Identify which cell holds the provided text, then report its [x, y] central coordinate. 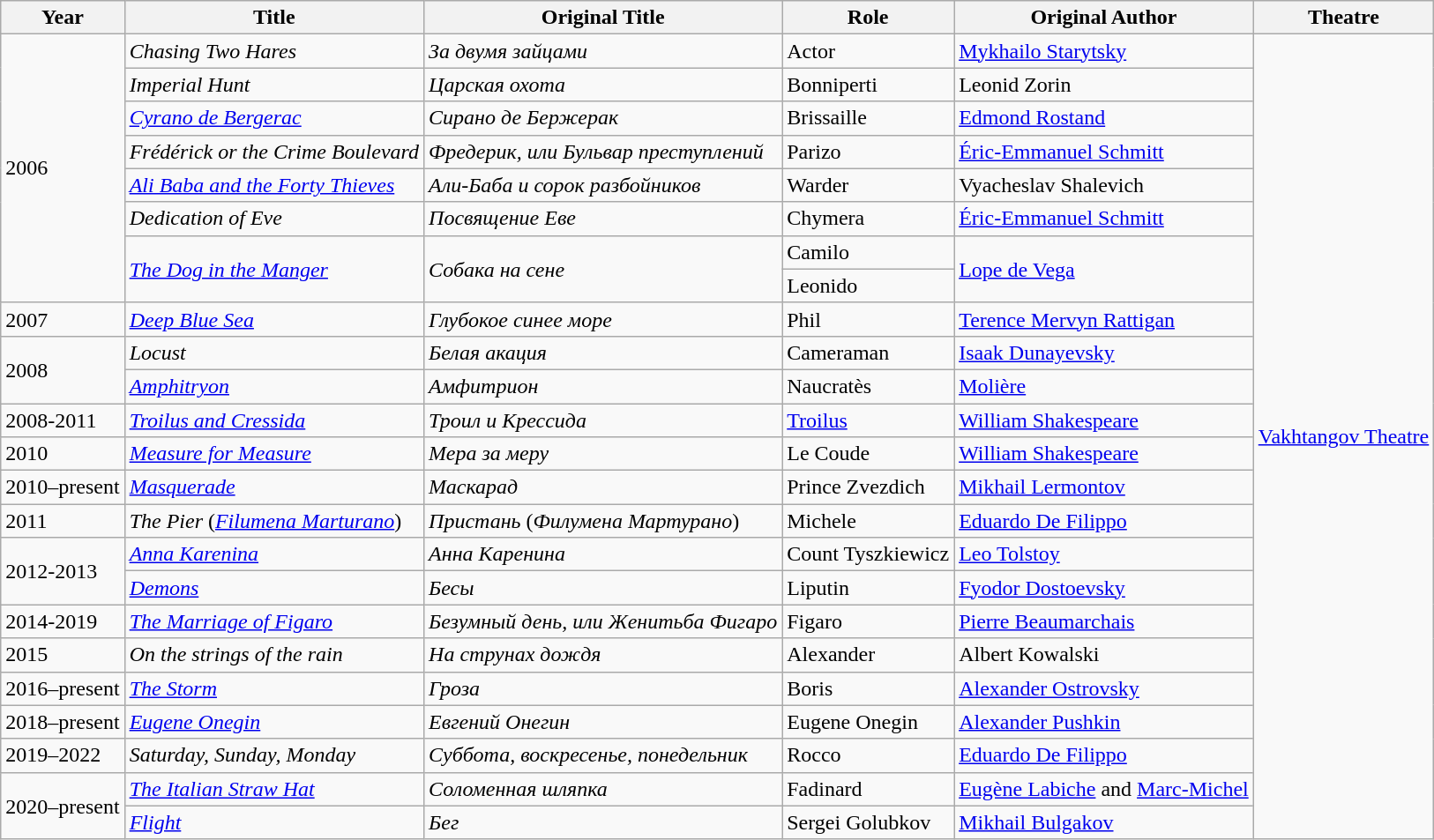
Безумный день, или Женитьба Фигаро [603, 621]
2012-2013 [63, 571]
Rocco [868, 755]
Demons [273, 588]
Фредерик, или Бульвар преступлений [603, 152]
Leo Tolstoy [1104, 554]
Frédérick or the Crime Boulevard [273, 152]
Pierre Beaumarchais [1104, 621]
Троил и Крессида [603, 420]
The Marriage of Figaro [273, 621]
Troilus and Cressida [273, 420]
Гроза [603, 688]
2007 [63, 319]
Troilus [868, 420]
Mikhail Lermontov [1104, 487]
2019–2022 [63, 755]
Warder [868, 185]
The Pier (Filumena Marturano) [273, 521]
2011 [63, 521]
Бесы [603, 588]
Boris [868, 688]
Imperial Hunt [273, 85]
Mikhail Bulgakov [1104, 822]
Saturday, Sunday, Monday [273, 755]
2006 [63, 168]
The Italian Straw Hat [273, 789]
Prince Zvezdich [868, 487]
Actor [868, 51]
Naucratès [868, 386]
Lope de Vega [1104, 269]
Vakhtangov Theatre [1344, 437]
Edmond Rostand [1104, 118]
Cameraman [868, 353]
Собака на сене [603, 269]
Анна Каренина [603, 554]
Dedication of Eve [273, 219]
2010 [63, 454]
Alexander [868, 655]
Leonid Zorin [1104, 85]
На струнах дождя [603, 655]
Liputin [868, 588]
Маскарад [603, 487]
Царская охота [603, 85]
Albert Kowalski [1104, 655]
Leonido [868, 286]
On the strings of the rain [273, 655]
Fadinard [868, 789]
Глубокое синее море [603, 319]
2010–present [63, 487]
2015 [63, 655]
Alexander Pushkin [1104, 722]
Пристань (Филумена Мартурано) [603, 521]
Eugène Labiche and Marc-Michel [1104, 789]
Count Tyszkiewicz [868, 554]
2020–present [63, 806]
2008-2011 [63, 420]
Амфитрион [603, 386]
Parizo [868, 152]
Сирано де Бержерак [603, 118]
2008 [63, 369]
Alexander Ostrovsky [1104, 688]
Figaro [868, 621]
Белая акация [603, 353]
Title [273, 18]
Measure for Measure [273, 454]
Isaak Dunayevsky [1104, 353]
Бег [603, 822]
Role [868, 18]
2018–present [63, 722]
Mykhailo Starytsky [1104, 51]
Masquerade [273, 487]
Bonniperti [868, 85]
Суббота, воскресенье, понедельник [603, 755]
Amphitryon [273, 386]
Chasing Two Hares [273, 51]
Евгений Онегин [603, 722]
Terence Mervyn Rattigan [1104, 319]
Locust [273, 353]
The Dog in the Manger [273, 269]
Phil [868, 319]
Le Coude [868, 454]
Original Title [603, 18]
Ali Baba and the Forty Thieves [273, 185]
Chymera [868, 219]
2014-2019 [63, 621]
Али-Баба и сорок разбойников [603, 185]
Theatre [1344, 18]
Vyacheslav Shalevich [1104, 185]
Cyrano de Bergerac [273, 118]
Molière [1104, 386]
Year [63, 18]
2016–present [63, 688]
Мера за меру [603, 454]
Sergei Golubkov [868, 822]
Соломенная шляпка [603, 789]
Deep Blue Sea [273, 319]
Посвящение Еве [603, 219]
Original Author [1104, 18]
Michele [868, 521]
Camilo [868, 252]
Brissaille [868, 118]
Anna Karenina [273, 554]
Flight [273, 822]
The Storm [273, 688]
Fyodor Dostoevsky [1104, 588]
За двумя зайцами [603, 51]
